Search for the cell housing the specified text and yield its (x, y) center coordinate. 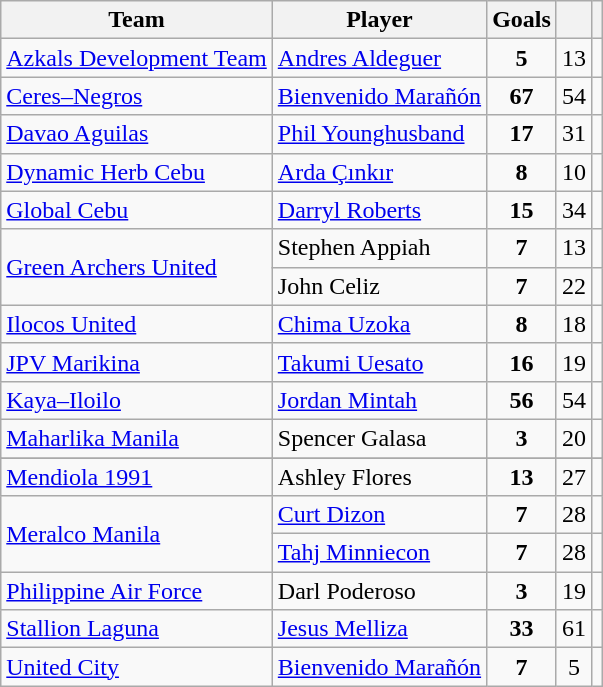
18 (574, 324)
Tahj Minniecon (379, 553)
Darryl Roberts (379, 210)
Ilocos United (137, 324)
Stallion Laguna (137, 629)
Dynamic Herb Cebu (137, 172)
JPV Marikina (137, 362)
33 (522, 629)
Spencer Galasa (379, 438)
Global Cebu (137, 210)
Takumi Uesato (379, 362)
United City (137, 667)
John Celiz (379, 286)
Darl Poderoso (379, 591)
61 (574, 629)
Jesus Melliza (379, 629)
Philippine Air Force (137, 591)
22 (574, 286)
Chima Uzoka (379, 324)
Andres Aldeguer (379, 58)
20 (574, 438)
Player (379, 20)
31 (574, 134)
Ashley Flores (379, 477)
Green Archers United (137, 267)
Maharlika Manila (137, 438)
27 (574, 477)
Goals (522, 20)
15 (522, 210)
Jordan Mintah (379, 400)
Davao Aguilas (137, 134)
Meralco Manila (137, 534)
Kaya–Iloilo (137, 400)
Phil Younghusband (379, 134)
Arda Çınkır (379, 172)
Team (137, 20)
67 (522, 96)
Ceres–Negros (137, 96)
16 (522, 362)
Azkals Development Team (137, 58)
Stephen Appiah (379, 248)
56 (522, 400)
17 (522, 134)
Curt Dizon (379, 515)
10 (574, 172)
Mendiola 1991 (137, 477)
34 (574, 210)
